Identify which cell holds the provided text, then report its (X, Y) central coordinate. 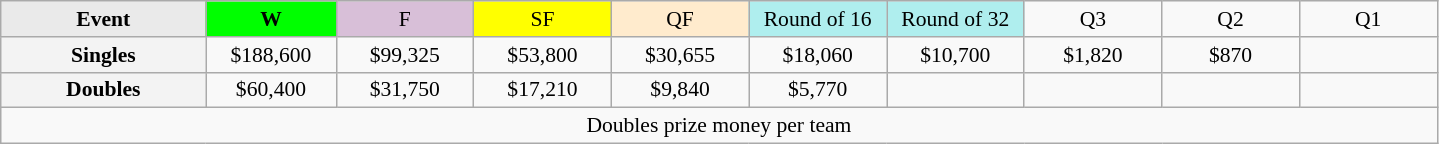
Doubles prize money per team (719, 126)
SF (543, 19)
$31,750 (405, 90)
Round of 16 (818, 19)
Q1 (1368, 19)
$870 (1231, 55)
$30,655 (680, 55)
Singles (104, 55)
$9,840 (680, 90)
Event (104, 19)
$10,700 (955, 55)
Doubles (104, 90)
$18,060 (818, 55)
$53,800 (543, 55)
Q2 (1231, 19)
Round of 32 (955, 19)
$188,600 (271, 55)
$1,820 (1093, 55)
$17,210 (543, 90)
QF (680, 19)
$60,400 (271, 90)
F (405, 19)
$5,770 (818, 90)
Q3 (1093, 19)
$99,325 (405, 55)
W (271, 19)
